Pinpoint the cell where the given text exists, returning its (X, Y) midpoint coordinate. 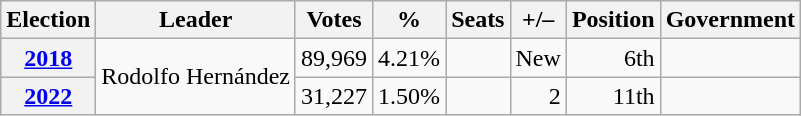
6th (613, 58)
89,969 (334, 58)
Election (48, 20)
Rodolfo Hernández (196, 77)
Position (613, 20)
31,227 (334, 96)
1.50% (410, 96)
2 (538, 96)
Government (730, 20)
Seats (478, 20)
+/– (538, 20)
4.21% (410, 58)
Leader (196, 20)
11th (613, 96)
2022 (48, 96)
Votes (334, 20)
2018 (48, 58)
% (410, 20)
New (538, 58)
